Return (x, y) of the center of cell containing provided text 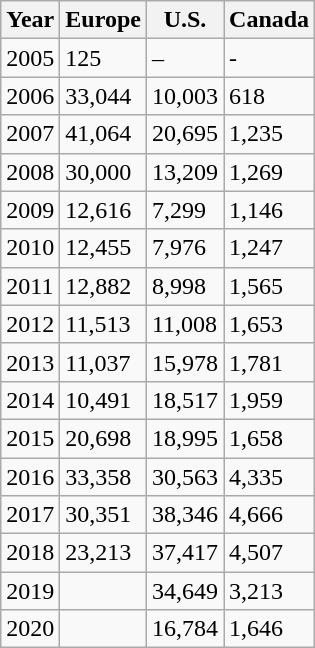
1,646 (270, 629)
11,037 (104, 362)
33,358 (104, 477)
30,563 (184, 477)
23,213 (104, 553)
Europe (104, 20)
7,976 (184, 248)
1,146 (270, 210)
2010 (30, 248)
– (184, 58)
1,959 (270, 400)
Year (30, 20)
Canada (270, 20)
2005 (30, 58)
11,008 (184, 324)
2015 (30, 438)
1,565 (270, 286)
15,978 (184, 362)
8,998 (184, 286)
10,003 (184, 96)
2012 (30, 324)
2020 (30, 629)
U.S. (184, 20)
12,455 (104, 248)
2016 (30, 477)
3,213 (270, 591)
1,653 (270, 324)
30,000 (104, 172)
41,064 (104, 134)
1,235 (270, 134)
12,882 (104, 286)
2017 (30, 515)
1,247 (270, 248)
2019 (30, 591)
2013 (30, 362)
30,351 (104, 515)
2007 (30, 134)
4,666 (270, 515)
18,517 (184, 400)
2008 (30, 172)
618 (270, 96)
- (270, 58)
2014 (30, 400)
4,507 (270, 553)
13,209 (184, 172)
33,044 (104, 96)
2006 (30, 96)
1,781 (270, 362)
34,649 (184, 591)
20,698 (104, 438)
7,299 (184, 210)
2018 (30, 553)
12,616 (104, 210)
10,491 (104, 400)
4,335 (270, 477)
16,784 (184, 629)
1,269 (270, 172)
2009 (30, 210)
20,695 (184, 134)
2011 (30, 286)
37,417 (184, 553)
125 (104, 58)
38,346 (184, 515)
1,658 (270, 438)
18,995 (184, 438)
11,513 (104, 324)
